Output the [x, y] coordinate of the center of the cell containing the given text.  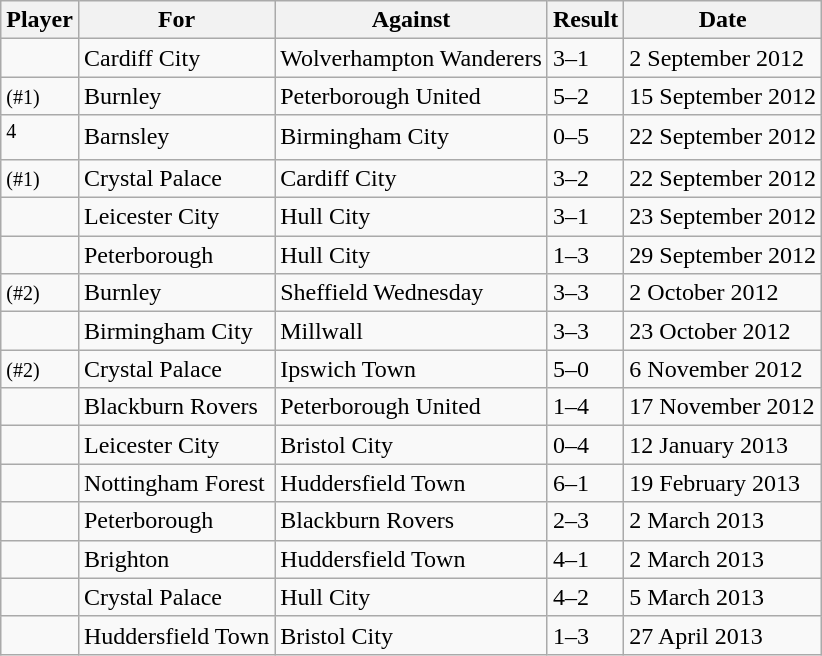
4–1 [585, 559]
6–1 [585, 483]
Wolverhampton Wanderers [412, 58]
2 September 2012 [723, 58]
0–5 [585, 138]
4 [40, 138]
23 October 2012 [723, 331]
Barnsley [176, 138]
Brighton [176, 559]
23 September 2012 [723, 217]
Nottingham Forest [176, 483]
Against [412, 20]
3–2 [585, 178]
15 September 2012 [723, 96]
6 November 2012 [723, 369]
2–3 [585, 521]
19 February 2013 [723, 483]
Date [723, 20]
17 November 2012 [723, 407]
27 April 2013 [723, 635]
12 January 2013 [723, 445]
Player [40, 20]
For [176, 20]
29 September 2012 [723, 255]
Sheffield Wednesday [412, 293]
1–4 [585, 407]
Millwall [412, 331]
Ipswich Town [412, 369]
5 March 2013 [723, 597]
2 October 2012 [723, 293]
Result [585, 20]
5–0 [585, 369]
4–2 [585, 597]
0–4 [585, 445]
5–2 [585, 96]
